Identify which cell holds the provided text, then report its (X, Y) central coordinate. 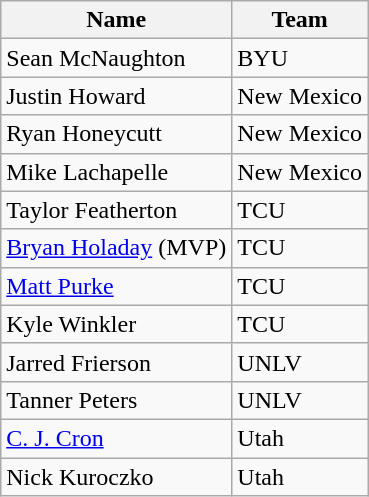
Kyle Winkler (116, 324)
Team (300, 20)
Nick Kuroczko (116, 477)
Bryan Holaday (MVP) (116, 248)
Taylor Featherton (116, 210)
Matt Purke (116, 286)
BYU (300, 58)
Mike Lachapelle (116, 172)
C. J. Cron (116, 438)
Tanner Peters (116, 400)
Ryan Honeycutt (116, 134)
Justin Howard (116, 96)
Sean McNaughton (116, 58)
Jarred Frierson (116, 362)
Name (116, 20)
